Capture the cell that displays the provided text and extract its (X, Y) central coordinate. 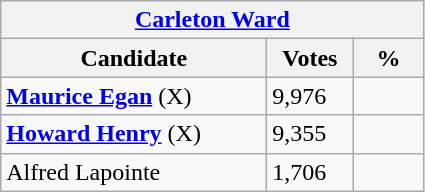
9,355 (310, 134)
1,706 (310, 172)
9,976 (310, 96)
Howard Henry (X) (134, 134)
Candidate (134, 58)
% (388, 58)
Carleton Ward (212, 20)
Votes (310, 58)
Alfred Lapointe (134, 172)
Maurice Egan (X) (134, 96)
